Locate the cell with the specified text and output its (X, Y) center coordinate. 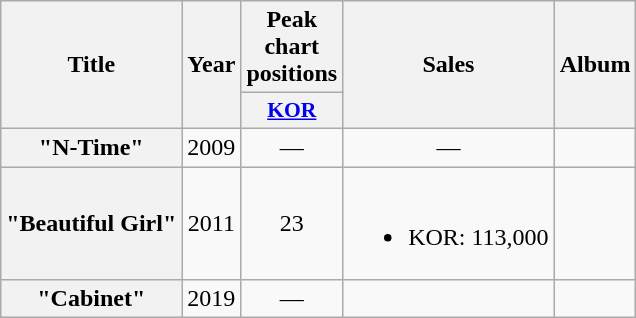
"N-Time" (92, 147)
Title (92, 65)
2009 (212, 147)
"Cabinet" (92, 299)
23 (292, 222)
Sales (449, 65)
2011 (212, 222)
Album (595, 65)
KOR (292, 111)
Peak chart positions (292, 47)
"Beautiful Girl" (92, 222)
2019 (212, 299)
Year (212, 65)
KOR: 113,000 (449, 222)
